Search for the cell housing the specified text and yield its (x, y) center coordinate. 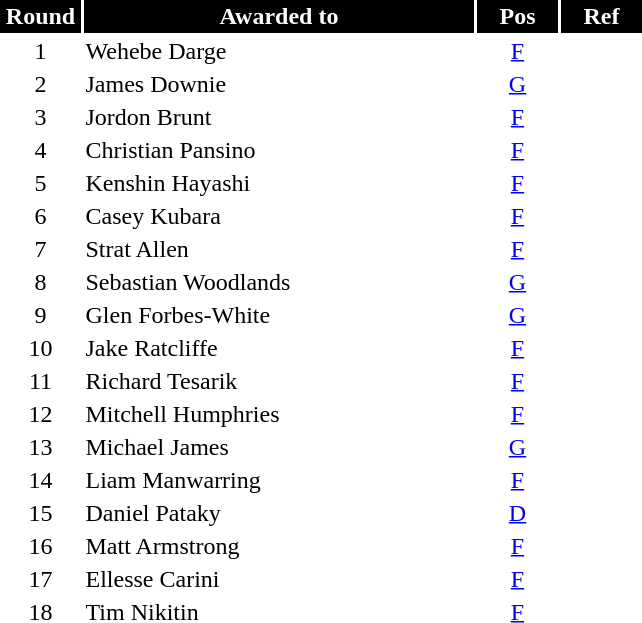
3 (40, 117)
Awarded to (279, 16)
Christian Pansino (279, 150)
Matt Armstrong (279, 546)
Michael James (279, 447)
Jordon Brunt (279, 117)
Richard Tesarik (279, 381)
15 (40, 513)
Sebastian Woodlands (279, 282)
D (518, 513)
James Downie (279, 84)
Mitchell Humphries (279, 414)
6 (40, 216)
Round (40, 16)
Liam Manwarring (279, 480)
7 (40, 249)
Kenshin Hayashi (279, 183)
Jake Ratcliffe (279, 348)
Daniel Pataky (279, 513)
13 (40, 447)
Wehebe Darge (279, 51)
Strat Allen (279, 249)
16 (40, 546)
Glen Forbes-White (279, 315)
Ref (602, 16)
10 (40, 348)
1 (40, 51)
17 (40, 579)
4 (40, 150)
8 (40, 282)
Pos (518, 16)
9 (40, 315)
2 (40, 84)
5 (40, 183)
14 (40, 480)
11 (40, 381)
12 (40, 414)
Ellesse Carini (279, 579)
Casey Kubara (279, 216)
